Pinpoint the cell where the given text exists, returning its [x, y] midpoint coordinate. 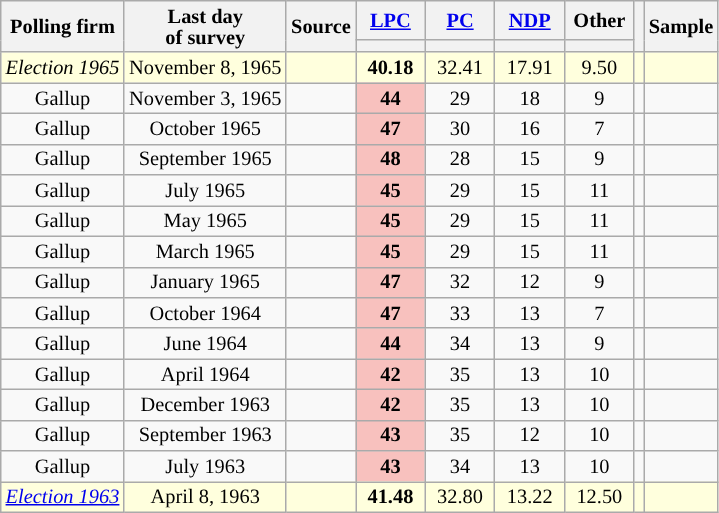
32.80 [460, 496]
LPC [391, 20]
Election 1965 [62, 68]
Source [320, 26]
December 1963 [205, 404]
March 1965 [205, 252]
NDP [530, 20]
April 8, 1963 [205, 496]
November 3, 1965 [205, 98]
October 1965 [205, 128]
18 [530, 98]
April 1964 [205, 374]
Sample [681, 26]
October 1964 [205, 312]
July 1963 [205, 466]
January 1965 [205, 282]
September 1963 [205, 436]
40.18 [391, 68]
30 [460, 128]
32 [460, 282]
Polling firm [62, 26]
33 [460, 312]
17.91 [530, 68]
13.22 [530, 496]
9.50 [600, 68]
September 1965 [205, 160]
48 [391, 160]
November 8, 1965 [205, 68]
12.50 [600, 496]
PC [460, 20]
Last day of survey [205, 26]
28 [460, 160]
Election 1963 [62, 496]
41.48 [391, 496]
16 [530, 128]
Other [600, 20]
June 1964 [205, 344]
July 1965 [205, 190]
32.41 [460, 68]
May 1965 [205, 220]
